Scan for the cell matching the given text and deliver its [X, Y] coordinate at center. 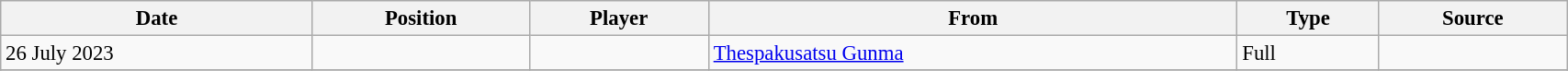
26 July 2023 [157, 53]
Date [157, 18]
From [973, 18]
Position [421, 18]
Type [1308, 18]
Source [1472, 18]
Thespakusatsu Gunma [973, 53]
Player [619, 18]
Full [1308, 53]
